Scan for the cell matching the given text and deliver its (X, Y) coordinate at center. 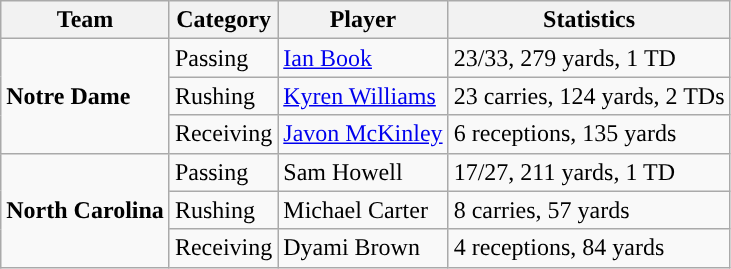
8 carries, 57 yards (589, 210)
Player (363, 20)
17/27, 211 yards, 1 TD (589, 172)
23 carries, 124 yards, 2 TDs (589, 96)
Javon McKinley (363, 134)
Dyami Brown (363, 248)
4 receptions, 84 yards (589, 248)
23/33, 279 yards, 1 TD (589, 58)
North Carolina (86, 210)
Michael Carter (363, 210)
Statistics (589, 20)
6 receptions, 135 yards (589, 134)
Ian Book (363, 58)
Kyren Williams (363, 96)
Team (86, 20)
Notre Dame (86, 96)
Category (223, 20)
Sam Howell (363, 172)
